Scan for the cell matching the given text and deliver its [x, y] coordinate at center. 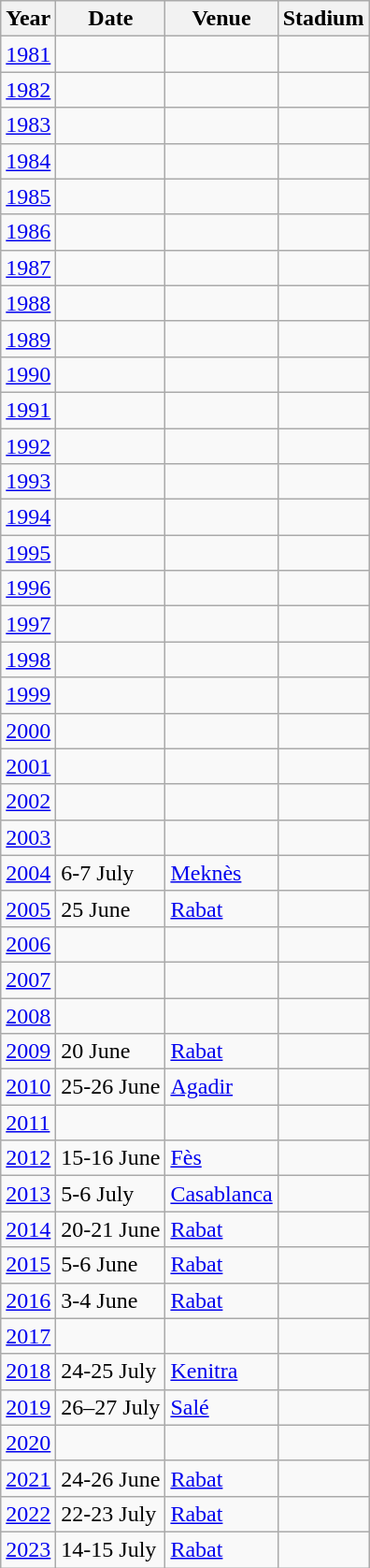
2021 [28, 1478]
1991 [28, 410]
Salé [221, 1407]
25-26 June [110, 1087]
2009 [28, 1052]
1993 [28, 482]
2004 [28, 873]
22-23 July [110, 1514]
5-6 June [110, 1265]
1988 [28, 303]
6-7 July [110, 873]
1996 [28, 588]
2017 [28, 1336]
2013 [28, 1194]
2001 [28, 766]
1989 [28, 339]
Stadium [323, 19]
1981 [28, 54]
2018 [28, 1372]
Date [110, 19]
2020 [28, 1443]
24-26 June [110, 1478]
1985 [28, 196]
Year [28, 19]
2016 [28, 1300]
2003 [28, 837]
1999 [28, 695]
2006 [28, 944]
2012 [28, 1158]
2010 [28, 1087]
26–27 July [110, 1407]
20 June [110, 1052]
14-15 July [110, 1549]
Venue [221, 19]
25 June [110, 908]
20-21 June [110, 1229]
1998 [28, 660]
15-16 June [110, 1158]
Kenitra [221, 1372]
2022 [28, 1514]
2015 [28, 1265]
Casablanca [221, 1194]
Agadir [221, 1087]
1995 [28, 553]
2014 [28, 1229]
Fès [221, 1158]
5-6 July [110, 1194]
3-4 June [110, 1300]
1983 [28, 125]
2002 [28, 802]
1990 [28, 374]
2011 [28, 1123]
1992 [28, 446]
2005 [28, 908]
1984 [28, 161]
1994 [28, 517]
1987 [28, 268]
1982 [28, 90]
1997 [28, 624]
2008 [28, 1015]
2023 [28, 1549]
24-25 July [110, 1372]
Meknès [221, 873]
1986 [28, 232]
2019 [28, 1407]
2000 [28, 731]
2007 [28, 980]
